Provide the (x, y) coordinate of the cell's center where the given text is located.  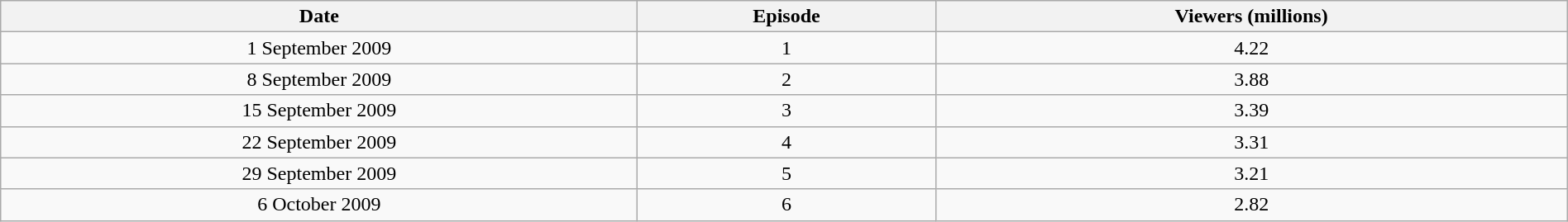
5 (786, 173)
6 (786, 205)
6 October 2009 (319, 205)
3.21 (1251, 173)
Date (319, 17)
3.31 (1251, 142)
4.22 (1251, 48)
8 September 2009 (319, 79)
Viewers (millions) (1251, 17)
3.88 (1251, 79)
4 (786, 142)
3.39 (1251, 111)
Episode (786, 17)
1 (786, 48)
3 (786, 111)
22 September 2009 (319, 142)
15 September 2009 (319, 111)
2.82 (1251, 205)
1 September 2009 (319, 48)
29 September 2009 (319, 173)
2 (786, 79)
